Identify which cell holds the provided text, then report its [x, y] central coordinate. 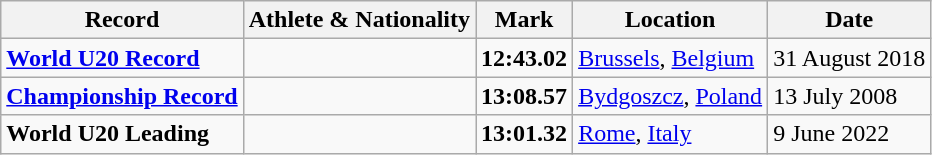
13:08.57 [524, 96]
Rome, Italy [670, 134]
12:43.02 [524, 58]
Brussels, Belgium [670, 58]
Location [670, 20]
Mark [524, 20]
13:01.32 [524, 134]
World U20 Record [122, 58]
13 July 2008 [850, 96]
Bydgoszcz, Poland [670, 96]
Date [850, 20]
Record [122, 20]
31 August 2018 [850, 58]
Athlete & Nationality [359, 20]
9 June 2022 [850, 134]
World U20 Leading [122, 134]
Championship Record [122, 96]
